Return the (x, y) coordinate for the center point of the cell that contains the specified text.  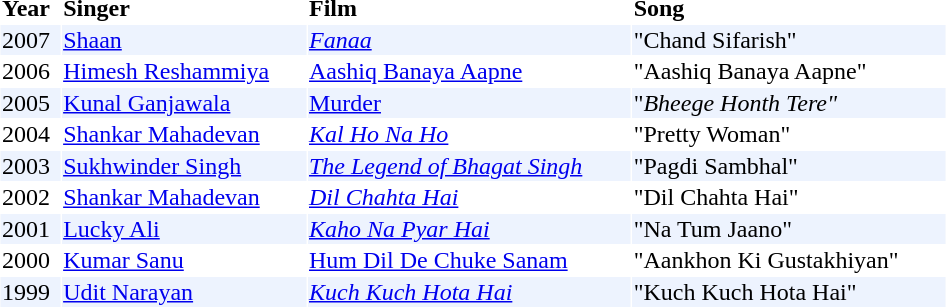
Lucky Ali (184, 229)
2003 (30, 166)
"Pretty Woman" (788, 135)
"Dil Chahta Hai" (788, 197)
Himesh Reshammiya (184, 71)
"Pagdi Sambhal" (788, 166)
"Aankhon Ki Gustakhiyan" (788, 261)
1999 (30, 292)
Kaho Na Pyar Hai (470, 229)
"Na Tum Jaano" (788, 229)
Shaan (184, 40)
2002 (30, 197)
Dil Chahta Hai (470, 197)
Kunal Ganjawala (184, 103)
Sukhwinder Singh (184, 166)
Aashiq Banaya Aapne (470, 71)
2005 (30, 103)
2007 (30, 40)
"Chand Sifarish" (788, 40)
Udit Narayan (184, 292)
2004 (30, 135)
Fanaa (470, 40)
Kal Ho Na Ho (470, 135)
Kuch Kuch Hota Hai (470, 292)
Hum Dil De Chuke Sanam (470, 261)
"Kuch Kuch Hota Hai" (788, 292)
Kumar Sanu (184, 261)
"Bheege Honth Tere" (788, 103)
"Aashiq Banaya Aapne" (788, 71)
Murder (470, 103)
2001 (30, 229)
2006 (30, 71)
The Legend of Bhagat Singh (470, 166)
2000 (30, 261)
